Scan for the cell matching the given text and deliver its [X, Y] coordinate at center. 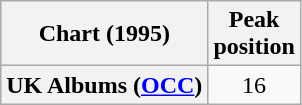
UK Albums (OCC) [104, 85]
Chart (1995) [104, 34]
Peak position [254, 34]
16 [254, 85]
